Capture the cell that displays the provided text and extract its (x, y) central coordinate. 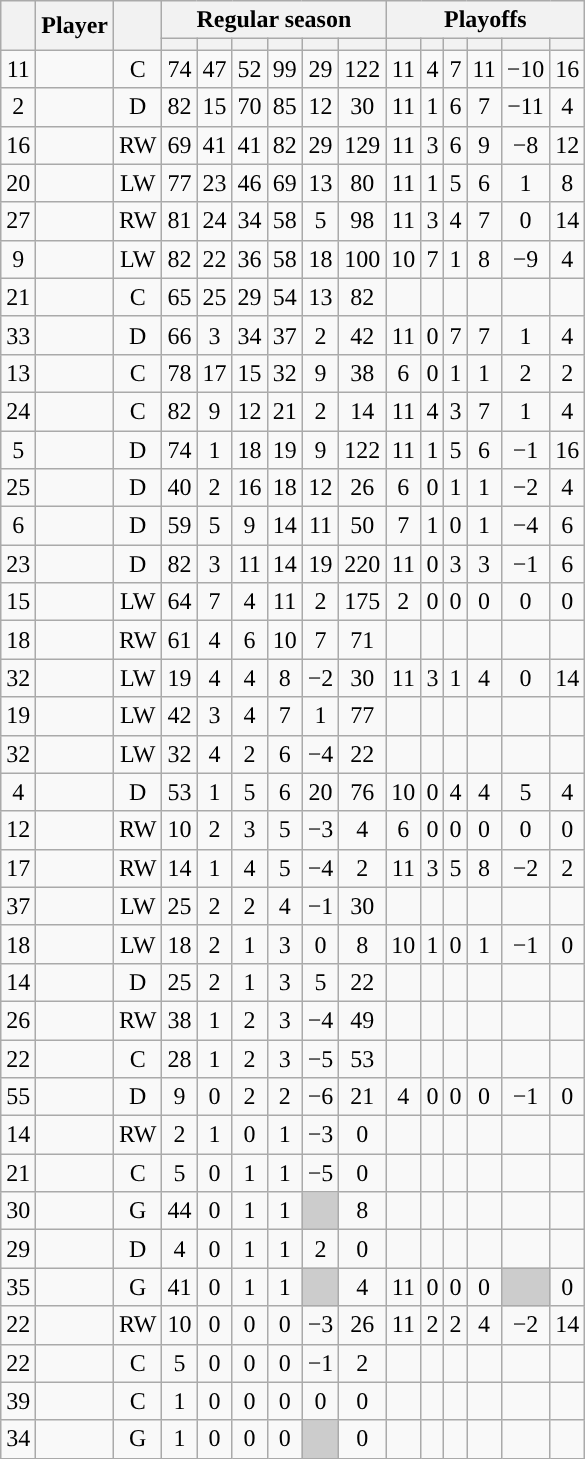
175 (362, 602)
54 (284, 297)
27 (18, 221)
85 (284, 107)
71 (362, 640)
39 (18, 1401)
−6 (320, 1097)
35 (18, 1287)
80 (362, 183)
46 (250, 183)
47 (214, 69)
81 (180, 221)
70 (250, 107)
Regular season (274, 20)
129 (362, 145)
28 (180, 1059)
55 (18, 1097)
50 (362, 526)
61 (180, 640)
52 (250, 69)
66 (180, 335)
64 (180, 602)
−8 (526, 145)
44 (180, 1211)
78 (180, 373)
−9 (526, 259)
65 (180, 297)
220 (362, 564)
49 (362, 1020)
59 (180, 526)
36 (250, 259)
100 (362, 259)
Playoffs (486, 20)
33 (18, 335)
98 (362, 221)
99 (284, 69)
40 (180, 488)
Player (75, 26)
−10 (526, 69)
76 (362, 792)
−11 (526, 107)
